From the cell containing the given text, extract its center point as (X, Y) coordinate. 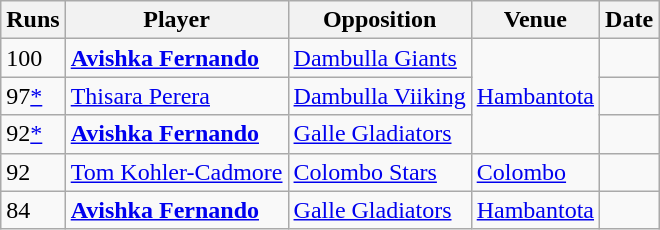
97* (33, 96)
100 (33, 58)
84 (33, 210)
Runs (33, 20)
92 (33, 172)
Colombo (535, 172)
Player (176, 20)
92* (33, 134)
Date (630, 20)
Tom Kohler-Cadmore (176, 172)
Opposition (380, 20)
Colombo Stars (380, 172)
Venue (535, 20)
Thisara Perera (176, 96)
Dambulla Giants (380, 58)
Dambulla Viiking (380, 96)
